Return (x, y) of the center of cell containing provided text 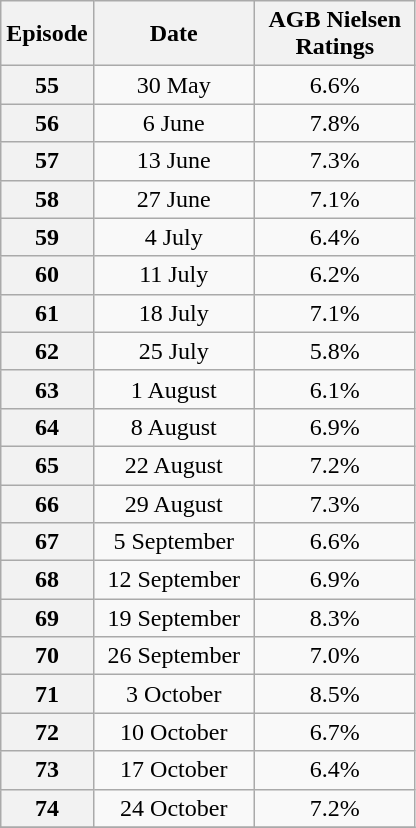
64 (47, 427)
55 (47, 85)
12 September (174, 580)
71 (47, 694)
63 (47, 389)
56 (47, 123)
73 (47, 770)
13 June (174, 161)
8.5% (334, 694)
67 (47, 542)
27 June (174, 199)
24 October (174, 808)
11 July (174, 275)
7.8% (334, 123)
Episode (47, 34)
57 (47, 161)
6.7% (334, 732)
7.0% (334, 656)
65 (47, 465)
3 October (174, 694)
22 August (174, 465)
69 (47, 618)
61 (47, 313)
74 (47, 808)
5.8% (334, 351)
4 July (174, 237)
6.1% (334, 389)
8.3% (334, 618)
72 (47, 732)
30 May (174, 85)
19 September (174, 618)
60 (47, 275)
5 September (174, 542)
66 (47, 503)
18 July (174, 313)
AGB NielsenRatings (334, 34)
6 June (174, 123)
6.2% (334, 275)
59 (47, 237)
17 October (174, 770)
26 September (174, 656)
Date (174, 34)
68 (47, 580)
8 August (174, 427)
62 (47, 351)
1 August (174, 389)
70 (47, 656)
25 July (174, 351)
58 (47, 199)
29 August (174, 503)
10 October (174, 732)
